For the text-containing cell, return its midpoint in [X, Y] coordinate format. 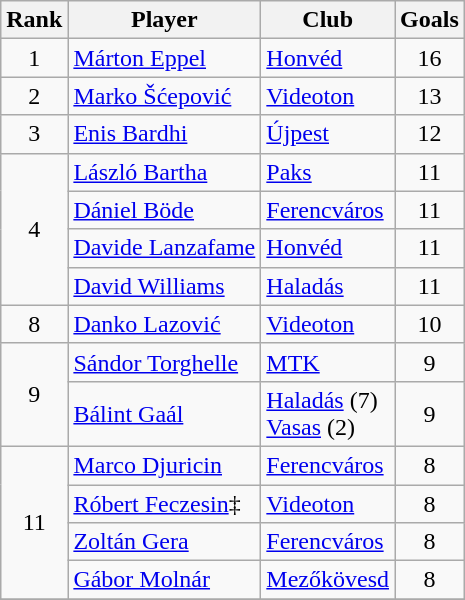
Dániel Böde [164, 210]
Zoltán Gera [164, 542]
4 [34, 229]
Rank [34, 20]
Mezőkövesd [328, 580]
László Bartha [164, 172]
Club [328, 20]
David Williams [164, 286]
13 [430, 96]
Enis Bardhi [164, 134]
Davide Lanzafame [164, 248]
10 [430, 324]
Haladás [328, 286]
Márton Eppel [164, 58]
Marco Djuricin [164, 465]
Róbert Feczesin‡ [164, 503]
Újpest [328, 134]
Danko Lazović [164, 324]
Marko Šćepović [164, 96]
Goals [430, 20]
2 [34, 96]
Sándor Torghelle [164, 362]
Bálint Gaál [164, 414]
MTK [328, 362]
16 [430, 58]
Haladás (7) Vasas (2) [328, 414]
12 [430, 134]
Gábor Molnár [164, 580]
Paks [328, 172]
Player [164, 20]
1 [34, 58]
3 [34, 134]
